Extract the (x, y) coordinate from the center of the cell holding the provided text.  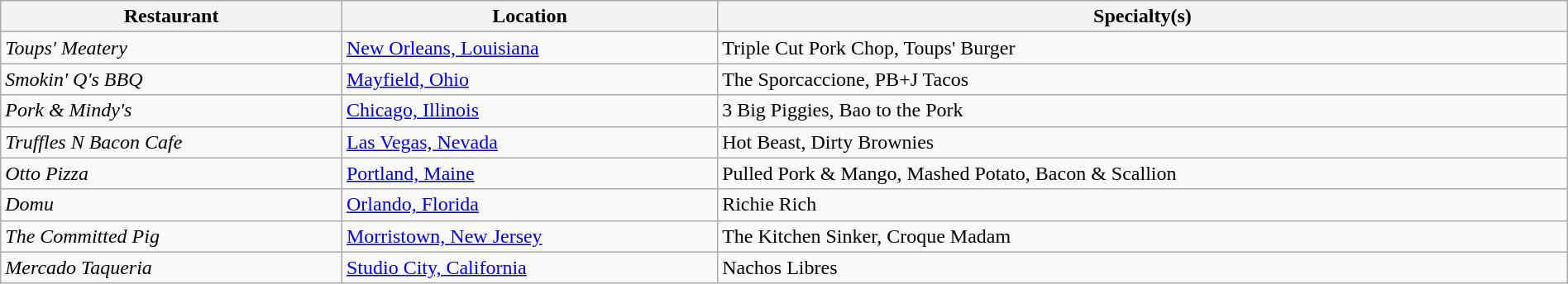
Morristown, New Jersey (529, 236)
The Kitchen Sinker, Croque Madam (1143, 236)
Mayfield, Ohio (529, 79)
Location (529, 17)
Portland, Maine (529, 173)
The Committed Pig (172, 236)
Pork & Mindy's (172, 111)
Smokin' Q's BBQ (172, 79)
3 Big Piggies, Bao to the Pork (1143, 111)
Restaurant (172, 17)
Toups' Meatery (172, 48)
Studio City, California (529, 267)
Otto Pizza (172, 173)
Mercado Taqueria (172, 267)
New Orleans, Louisiana (529, 48)
Pulled Pork & Mango, Mashed Potato, Bacon & Scallion (1143, 173)
Chicago, Illinois (529, 111)
Domu (172, 205)
The Sporcaccione, PB+J Tacos (1143, 79)
Richie Rich (1143, 205)
Nachos Libres (1143, 267)
Specialty(s) (1143, 17)
Triple Cut Pork Chop, Toups' Burger (1143, 48)
Las Vegas, Nevada (529, 142)
Orlando, Florida (529, 205)
Truffles N Bacon Cafe (172, 142)
Hot Beast, Dirty Brownies (1143, 142)
